Scan for the cell matching the given text and deliver its (x, y) coordinate at center. 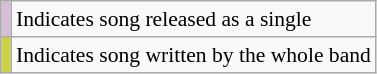
Indicates song written by the whole band (194, 55)
Indicates song released as a single (194, 19)
